Extract the (x, y) coordinate from the center of the cell holding the provided text.  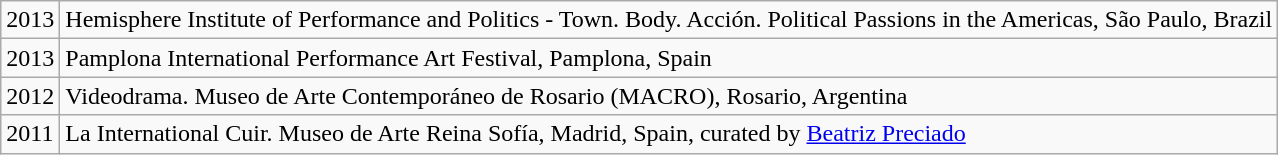
Videodrama. Museo de Arte Contemporáneo de Rosario (MACRO), Rosario, Argentina (669, 96)
2011 (30, 134)
Pamplona International Performance Art Festival, Pamplona, Spain (669, 58)
Hemisphere Institute of Performance and Politics - Town. Body. Acción. Political Passions in the Americas, São Paulo, Brazil (669, 20)
La International Cuir. Museo de Arte Reina Sofía, Madrid, Spain, curated by Beatriz Preciado (669, 134)
2012 (30, 96)
